Locate the cell with the specified text and output its (X, Y) center coordinate. 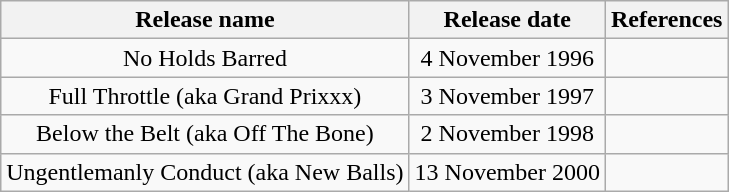
13 November 2000 (507, 172)
Full Throttle (aka Grand Prixxx) (205, 96)
Release date (507, 20)
2 November 1998 (507, 134)
References (666, 20)
3 November 1997 (507, 96)
Below the Belt (aka Off The Bone) (205, 134)
4 November 1996 (507, 58)
Ungentlemanly Conduct (aka New Balls) (205, 172)
Release name (205, 20)
No Holds Barred (205, 58)
